Identify which cell holds the provided text, then report its [x, y] central coordinate. 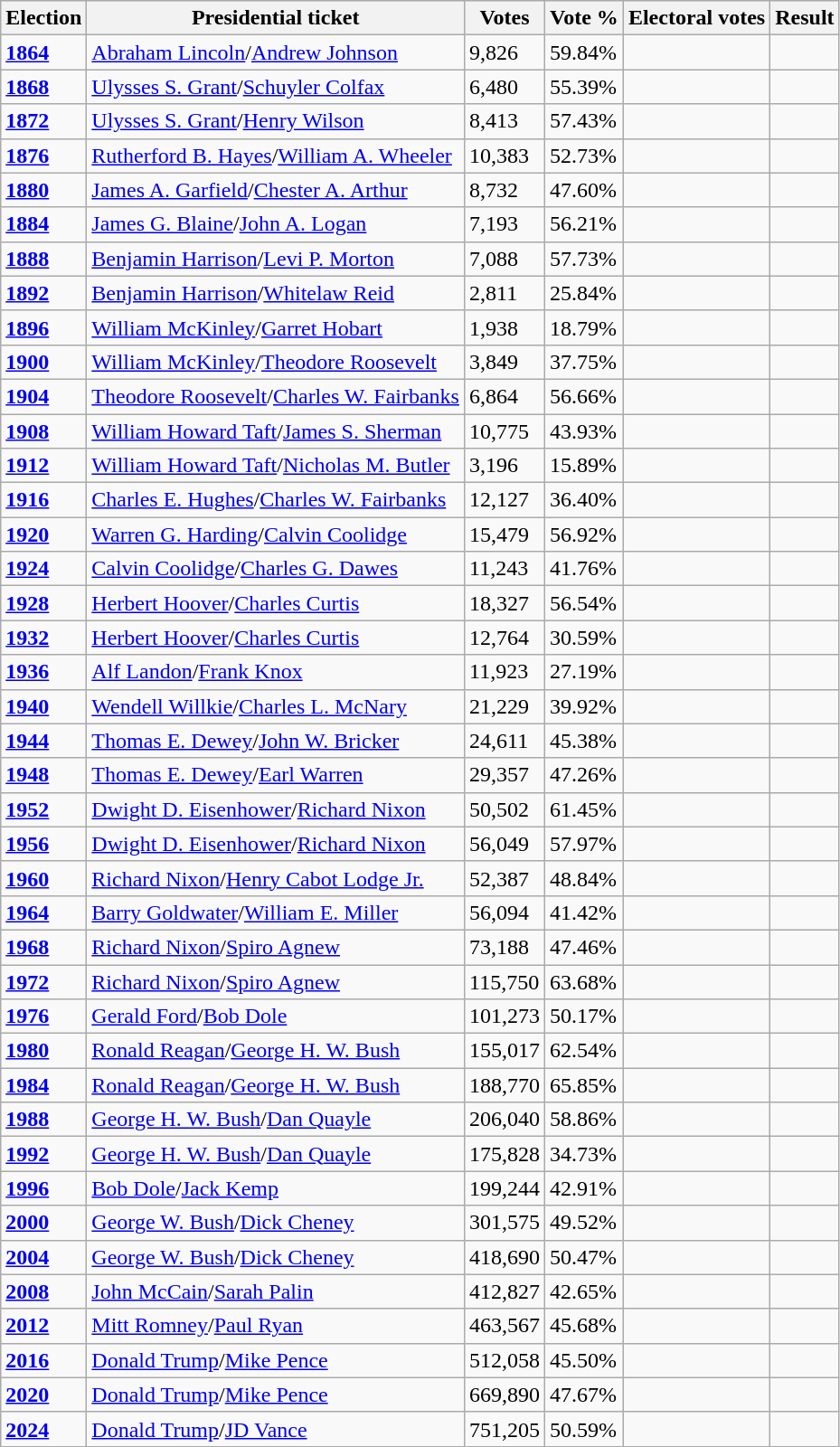
1876 [43, 156]
2024 [43, 1429]
Ulysses S. Grant/Schuyler Colfax [276, 87]
463,567 [505, 1326]
Mitt Romney/Paul Ryan [276, 1326]
1940 [43, 706]
1996 [43, 1188]
63.68% [584, 981]
2012 [43, 1326]
65.85% [584, 1085]
Benjamin Harrison/Levi P. Morton [276, 259]
45.50% [584, 1360]
45.68% [584, 1326]
56,094 [505, 913]
2004 [43, 1257]
188,770 [505, 1085]
6,864 [505, 396]
Electoral votes [696, 18]
7,088 [505, 259]
Vote % [584, 18]
William McKinley/Theodore Roosevelt [276, 362]
57.73% [584, 259]
48.84% [584, 878]
2,811 [505, 293]
12,764 [505, 638]
1872 [43, 121]
56.54% [584, 603]
12,127 [505, 500]
73,188 [505, 947]
1960 [43, 878]
34.73% [584, 1154]
57.97% [584, 844]
101,273 [505, 1017]
1920 [43, 534]
Bob Dole/Jack Kemp [276, 1188]
115,750 [505, 981]
155,017 [505, 1051]
61.45% [584, 809]
27.19% [584, 672]
1908 [43, 431]
1868 [43, 87]
25.84% [584, 293]
11,923 [505, 672]
Alf Landon/Frank Knox [276, 672]
Election [43, 18]
751,205 [505, 1429]
58.86% [584, 1120]
41.42% [584, 913]
49.52% [584, 1223]
11,243 [505, 569]
50,502 [505, 809]
47.46% [584, 947]
1948 [43, 775]
William Howard Taft/James S. Sherman [276, 431]
8,413 [505, 121]
1968 [43, 947]
15.89% [584, 466]
1892 [43, 293]
Charles E. Hughes/Charles W. Fairbanks [276, 500]
41.76% [584, 569]
2020 [43, 1395]
206,040 [505, 1120]
56,049 [505, 844]
1944 [43, 741]
8,732 [505, 190]
1912 [43, 466]
412,827 [505, 1291]
39.92% [584, 706]
52,387 [505, 878]
301,575 [505, 1223]
42.91% [584, 1188]
1916 [43, 500]
18.79% [584, 327]
1932 [43, 638]
Benjamin Harrison/Whitelaw Reid [276, 293]
42.65% [584, 1291]
37.75% [584, 362]
1900 [43, 362]
Result [805, 18]
Votes [505, 18]
669,890 [505, 1395]
10,775 [505, 431]
36.40% [584, 500]
57.43% [584, 121]
William Howard Taft/Nicholas M. Butler [276, 466]
10,383 [505, 156]
30.59% [584, 638]
50.17% [584, 1017]
6,480 [505, 87]
John McCain/Sarah Palin [276, 1291]
21,229 [505, 706]
1904 [43, 396]
56.66% [584, 396]
50.59% [584, 1429]
Donald Trump/JD Vance [276, 1429]
Wendell Willkie/Charles L. McNary [276, 706]
1928 [43, 603]
43.93% [584, 431]
59.84% [584, 52]
1980 [43, 1051]
James A. Garfield/Chester A. Arthur [276, 190]
3,196 [505, 466]
1880 [43, 190]
1884 [43, 224]
50.47% [584, 1257]
18,327 [505, 603]
56.21% [584, 224]
Presidential ticket [276, 18]
1888 [43, 259]
Rutherford B. Hayes/William A. Wheeler [276, 156]
William McKinley/Garret Hobart [276, 327]
Thomas E. Dewey/John W. Bricker [276, 741]
1972 [43, 981]
Calvin Coolidge/Charles G. Dawes [276, 569]
47.26% [584, 775]
29,357 [505, 775]
Gerald Ford/Bob Dole [276, 1017]
62.54% [584, 1051]
199,244 [505, 1188]
1988 [43, 1120]
24,611 [505, 741]
2008 [43, 1291]
1,938 [505, 327]
Warren G. Harding/Calvin Coolidge [276, 534]
1964 [43, 913]
2016 [43, 1360]
1924 [43, 569]
52.73% [584, 156]
Theodore Roosevelt/Charles W. Fairbanks [276, 396]
2000 [43, 1223]
47.67% [584, 1395]
7,193 [505, 224]
45.38% [584, 741]
Ulysses S. Grant/Henry Wilson [276, 121]
56.92% [584, 534]
9,826 [505, 52]
15,479 [505, 534]
1936 [43, 672]
Barry Goldwater/William E. Miller [276, 913]
55.39% [584, 87]
Abraham Lincoln/Andrew Johnson [276, 52]
1864 [43, 52]
418,690 [505, 1257]
3,849 [505, 362]
1896 [43, 327]
1956 [43, 844]
47.60% [584, 190]
Richard Nixon/Henry Cabot Lodge Jr. [276, 878]
1976 [43, 1017]
1984 [43, 1085]
512,058 [505, 1360]
1992 [43, 1154]
175,828 [505, 1154]
James G. Blaine/John A. Logan [276, 224]
1952 [43, 809]
Thomas E. Dewey/Earl Warren [276, 775]
